Capture the cell that displays the provided text and extract its [x, y] central coordinate. 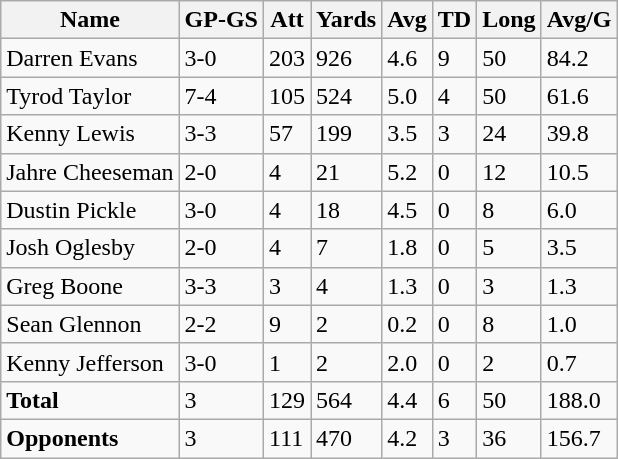
Avg [408, 20]
GP-GS [221, 20]
6 [454, 400]
10.5 [579, 172]
5.0 [408, 96]
4.2 [408, 438]
5 [509, 248]
Total [90, 400]
7 [346, 248]
36 [509, 438]
1 [286, 362]
129 [286, 400]
Sean Glennon [90, 324]
564 [346, 400]
Darren Evans [90, 58]
4.4 [408, 400]
2-2 [221, 324]
7-4 [221, 96]
4.5 [408, 210]
470 [346, 438]
199 [346, 134]
0.2 [408, 324]
Josh Oglesby [90, 248]
Tyrod Taylor [90, 96]
6.0 [579, 210]
18 [346, 210]
203 [286, 58]
Name [90, 20]
1.0 [579, 324]
84.2 [579, 58]
Dustin Pickle [90, 210]
2.0 [408, 362]
TD [454, 20]
5.2 [408, 172]
105 [286, 96]
Att [286, 20]
24 [509, 134]
Yards [346, 20]
Greg Boone [90, 286]
Kenny Lewis [90, 134]
57 [286, 134]
Opponents [90, 438]
21 [346, 172]
Avg/G [579, 20]
111 [286, 438]
1.8 [408, 248]
Jahre Cheeseman [90, 172]
156.7 [579, 438]
926 [346, 58]
524 [346, 96]
12 [509, 172]
4.6 [408, 58]
61.6 [579, 96]
39.8 [579, 134]
Kenny Jefferson [90, 362]
188.0 [579, 400]
Long [509, 20]
0.7 [579, 362]
